Extract the [x, y] coordinate from the center of the cell holding the provided text.  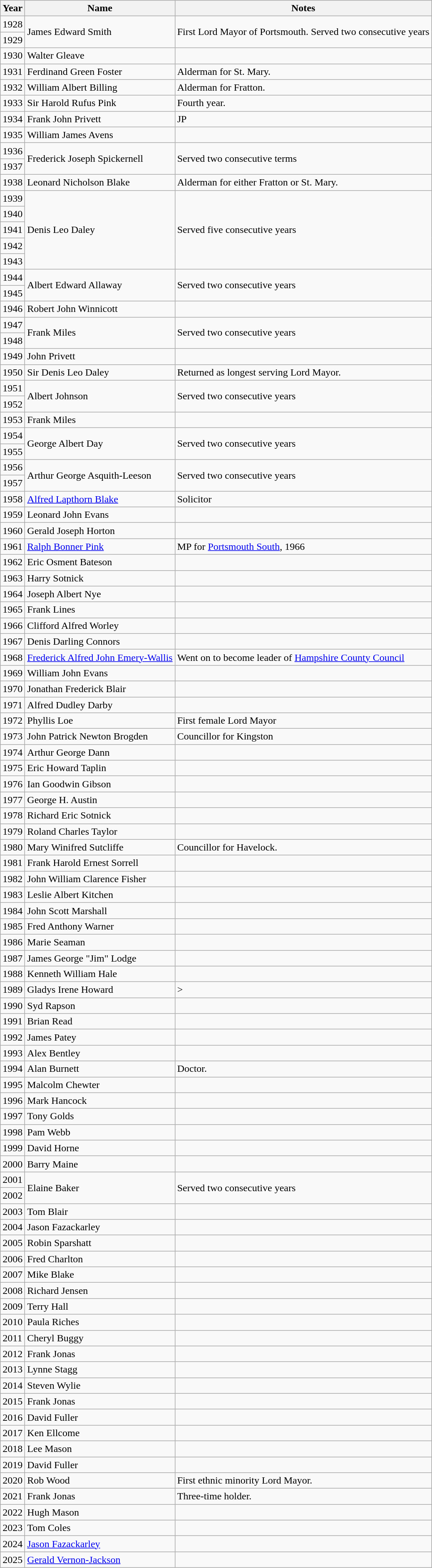
1931 [12, 72]
Richard Eric Sotnick [100, 816]
1967 [12, 641]
2004 [12, 1227]
1937 [12, 166]
1994 [12, 1069]
1969 [12, 673]
1981 [12, 863]
2013 [12, 1370]
2009 [12, 1306]
Arthur George Dann [100, 752]
1960 [12, 531]
Lee Mason [100, 1449]
James George "Jim" Lodge [100, 958]
1959 [12, 515]
Pam Webb [100, 1132]
1964 [12, 594]
Alderman for St. Mary. [303, 72]
Joseph Albert Nye [100, 594]
Denis Leo Daley [100, 230]
George H. Austin [100, 800]
Gladys Irene Howard [100, 990]
1949 [12, 356]
1980 [12, 847]
1936 [12, 151]
Barry Maine [100, 1164]
Robert John Winnicott [100, 309]
Served two consecutive terms [303, 158]
Three-time holder. [303, 1496]
Mike Blake [100, 1275]
Sir Denis Leo Daley [100, 372]
Councillor for Kingston [303, 737]
1982 [12, 879]
2008 [12, 1291]
Frank Lines [100, 610]
Albert Johnson [100, 396]
1991 [12, 1021]
2000 [12, 1164]
David Horne [100, 1148]
1948 [12, 341]
Marie Seaman [100, 942]
1943 [12, 262]
1974 [12, 752]
Malcolm Chewter [100, 1085]
1939 [12, 198]
2020 [12, 1481]
William Albert Billing [100, 87]
1978 [12, 816]
2015 [12, 1401]
Leonard John Evans [100, 515]
1935 [12, 135]
1993 [12, 1053]
Denis Darling Connors [100, 641]
Fourth year. [303, 103]
2006 [12, 1259]
1945 [12, 293]
James Edward Smith [100, 32]
1947 [12, 325]
John Scott Marshall [100, 910]
1968 [12, 657]
Alex Bentley [100, 1053]
1962 [12, 562]
Ian Goodwin Gibson [100, 784]
1952 [12, 404]
1961 [12, 547]
1942 [12, 246]
1946 [12, 309]
2022 [12, 1512]
Leslie Albert Kitchen [100, 895]
Steven Wylie [100, 1385]
1977 [12, 800]
1929 [12, 40]
William James Avens [100, 135]
Frederick Alfred John Emery-Wallis [100, 657]
Tony Golds [100, 1116]
First ethnic minority Lord Mayor. [303, 1481]
1956 [12, 467]
John Patrick Newton Brogden [100, 737]
2003 [12, 1212]
1971 [12, 705]
Served five consecutive years [303, 230]
Ferdinand Green Foster [100, 72]
Arthur George Asquith-Leeson [100, 475]
2005 [12, 1243]
1987 [12, 958]
1938 [12, 182]
JP [303, 119]
1999 [12, 1148]
Paula Riches [100, 1322]
1955 [12, 451]
1989 [12, 990]
Alfred Dudley Darby [100, 705]
2017 [12, 1433]
1953 [12, 420]
Leonard Nicholson Blake [100, 182]
Tom Coles [100, 1528]
Fred Charlton [100, 1259]
2011 [12, 1338]
Returned as longest serving Lord Mayor. [303, 372]
1988 [12, 974]
Eric Howard Taplin [100, 768]
Hugh Mason [100, 1512]
1950 [12, 372]
1934 [12, 119]
Terry Hall [100, 1306]
Notes [303, 8]
Fred Anthony Warner [100, 926]
John Privett [100, 356]
Brian Read [100, 1021]
Richard Jensen [100, 1291]
1958 [12, 499]
2019 [12, 1464]
Gerald Vernon-Jackson [100, 1560]
1954 [12, 435]
Robin Sparshatt [100, 1243]
2023 [12, 1528]
Gerald Joseph Horton [100, 531]
1986 [12, 942]
1996 [12, 1101]
1951 [12, 388]
Walter Gleave [100, 56]
Solicitor [303, 499]
MP for Portsmouth South, 1966 [303, 547]
2001 [12, 1180]
Frederick Joseph Spickernell [100, 158]
Councillor for Havelock. [303, 847]
2025 [12, 1560]
Sir Harold Rufus Pink [100, 103]
2021 [12, 1496]
1992 [12, 1037]
1932 [12, 87]
First Lord Mayor of Portsmouth. Served two consecutive years [303, 32]
1979 [12, 831]
Kenneth William Hale [100, 974]
Alfred Lapthorn Blake [100, 499]
Cheryl Buggy [100, 1338]
2012 [12, 1354]
First female Lord Mayor [303, 721]
Roland Charles Taylor [100, 831]
Name [100, 8]
1995 [12, 1085]
1928 [12, 24]
Alderman for either Fratton or St. Mary. [303, 182]
2010 [12, 1322]
Ken Ellcome [100, 1433]
John William Clarence Fisher [100, 879]
Tom Blair [100, 1212]
> [303, 990]
Eric Osment Bateson [100, 562]
Harry Sotnick [100, 578]
1940 [12, 214]
1963 [12, 578]
Jonathan Frederick Blair [100, 689]
Went on to become leader of Hampshire County Council [303, 657]
1983 [12, 895]
1966 [12, 626]
1965 [12, 610]
1944 [12, 277]
2016 [12, 1417]
1970 [12, 689]
Frank Harold Ernest Sorrell [100, 863]
2018 [12, 1449]
1990 [12, 1006]
1997 [12, 1116]
1930 [12, 56]
Clifford Alfred Worley [100, 626]
1998 [12, 1132]
Ralph Bonner Pink [100, 547]
George Albert Day [100, 443]
Syd Rapson [100, 1006]
Frank John Privett [100, 119]
1957 [12, 483]
1975 [12, 768]
2014 [12, 1385]
Mark Hancock [100, 1101]
1941 [12, 230]
Lynne Stagg [100, 1370]
1972 [12, 721]
Mary Winifred Sutcliffe [100, 847]
Phyllis Loe [100, 721]
Albert Edward Allaway [100, 285]
Elaine Baker [100, 1187]
1985 [12, 926]
Alderman for Fratton. [303, 87]
1984 [12, 910]
Rob Wood [100, 1481]
Doctor. [303, 1069]
2002 [12, 1195]
2024 [12, 1544]
William John Evans [100, 673]
James Patey [100, 1037]
2007 [12, 1275]
1933 [12, 103]
Year [12, 8]
Alan Burnett [100, 1069]
1976 [12, 784]
1973 [12, 737]
